Output the [x, y] coordinate of the center of the cell containing the given text.  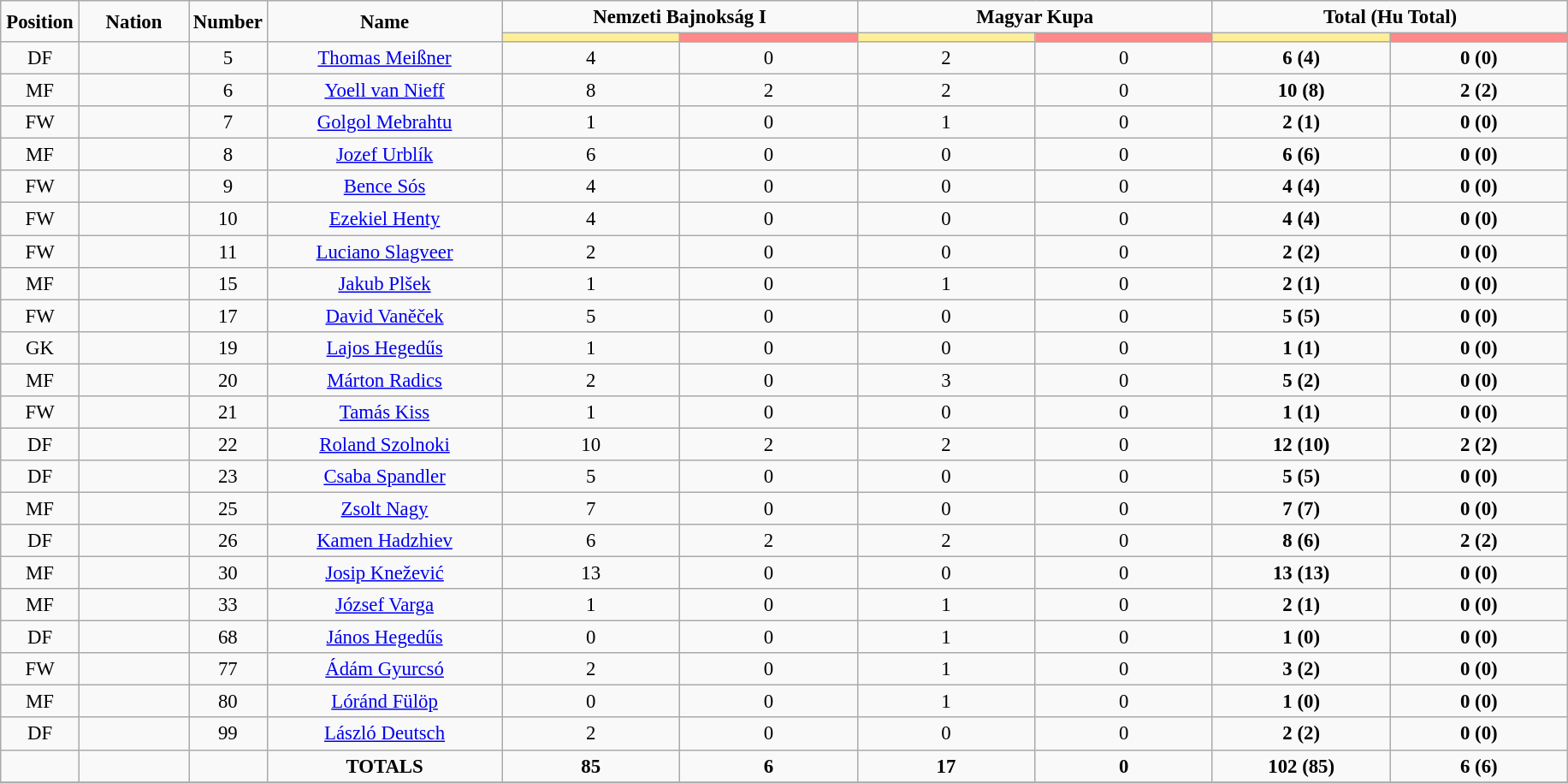
Name [385, 21]
25 [228, 508]
99 [228, 734]
David Vaněček [385, 316]
33 [228, 605]
Jozef Urblík [385, 155]
3 (2) [1301, 669]
8 (6) [1301, 541]
Magyar Kupa [1035, 17]
Luciano Slagveer [385, 252]
102 (85) [1301, 766]
Lajos Hegedűs [385, 347]
Zsolt Nagy [385, 508]
10 (8) [1301, 91]
Yoell van Nieff [385, 91]
Josip Knežević [385, 573]
19 [228, 347]
Thomas Meißner [385, 58]
Bence Sós [385, 187]
Jakub Plšek [385, 283]
László Deutsch [385, 734]
68 [228, 638]
7 (7) [1301, 508]
9 [228, 187]
22 [228, 444]
77 [228, 669]
Kamen Hadzhiev [385, 541]
13 [591, 573]
Nation [133, 21]
3 [946, 380]
6 (4) [1301, 58]
80 [228, 702]
GK [40, 347]
Csaba Spandler [385, 477]
12 (10) [1301, 444]
Number [228, 21]
Tamás Kiss [385, 412]
26 [228, 541]
Position [40, 21]
15 [228, 283]
Nemzeti Bajnokság I [679, 17]
85 [591, 766]
Golgol Mebrahtu [385, 122]
Márton Radics [385, 380]
Ezekiel Henty [385, 219]
TOTALS [385, 766]
21 [228, 412]
János Hegedűs [385, 638]
Roland Szolnoki [385, 444]
Total (Hu Total) [1389, 17]
5 (2) [1301, 380]
11 [228, 252]
20 [228, 380]
23 [228, 477]
30 [228, 573]
Ádám Gyurcsó [385, 669]
József Varga [385, 605]
13 (13) [1301, 573]
Lóránd Fülöp [385, 702]
